Locate the cell with the specified text and output its (X, Y) center coordinate. 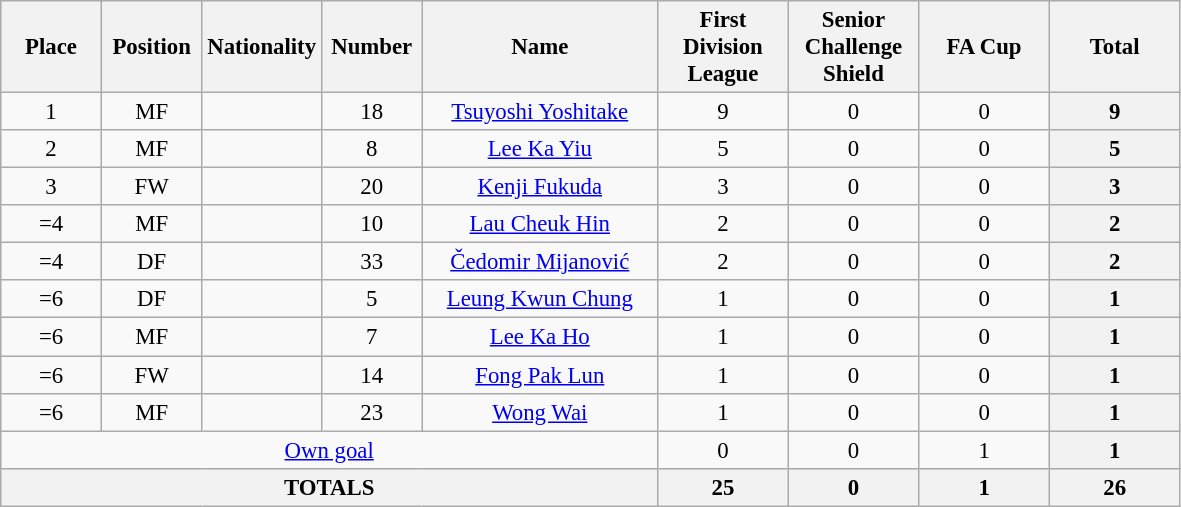
23 (372, 412)
Name (540, 47)
Kenji Fukuda (540, 187)
First Division League (724, 47)
Lee Ka Yiu (540, 149)
26 (1114, 487)
7 (372, 337)
Own goal (330, 450)
25 (724, 487)
Total (1114, 47)
Nationality (262, 47)
Number (372, 47)
Position (152, 47)
Place (52, 47)
Lee Ka Ho (540, 337)
14 (372, 375)
Lau Cheuk Hin (540, 224)
10 (372, 224)
8 (372, 149)
20 (372, 187)
Senior Challenge Shield (854, 47)
18 (372, 112)
Wong Wai (540, 412)
Tsuyoshi Yoshitake (540, 112)
TOTALS (330, 487)
Fong Pak Lun (540, 375)
Leung Kwun Chung (540, 299)
FA Cup (984, 47)
Čedomir Mijanović (540, 262)
33 (372, 262)
